Identify which cell holds the provided text, then report its [X, Y] central coordinate. 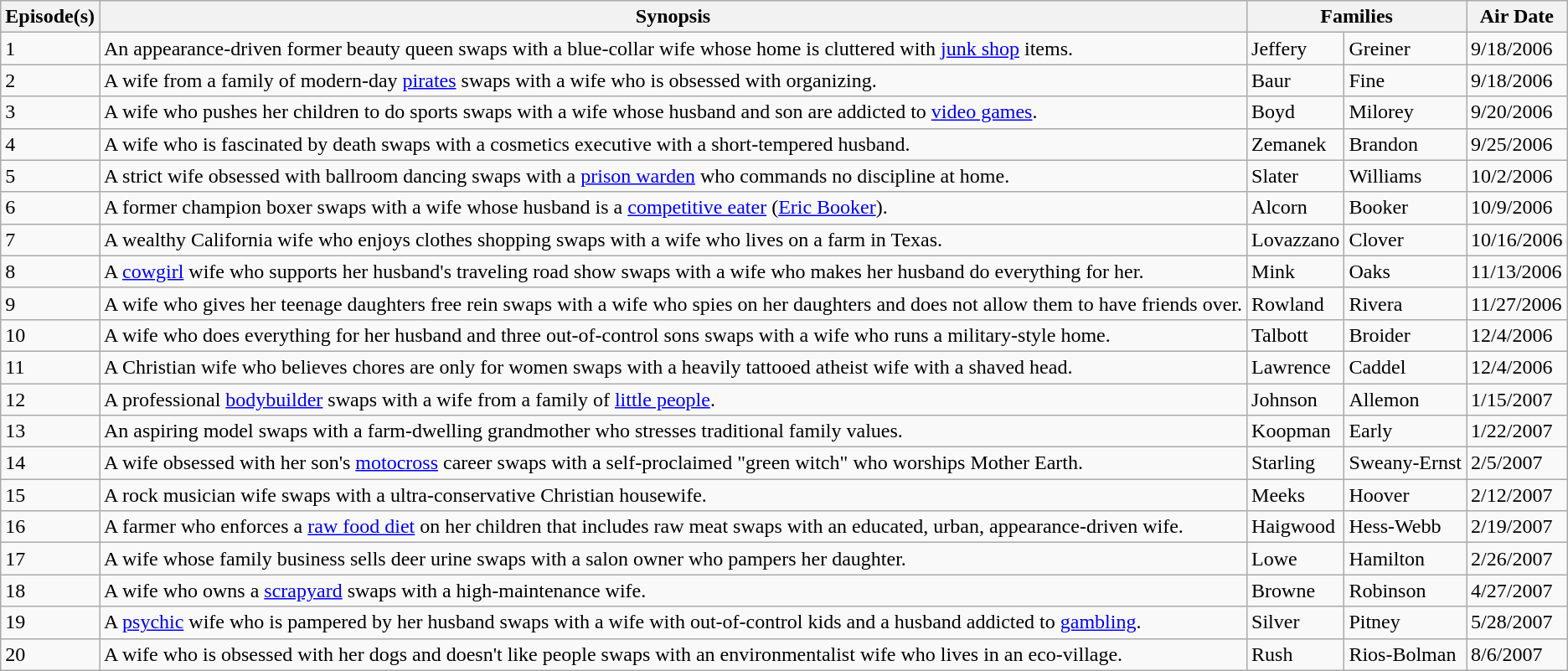
Talbott [1296, 335]
Greiner [1406, 49]
Hamilton [1406, 559]
11 [50, 367]
4 [50, 144]
8/6/2007 [1517, 654]
An appearance-driven former beauty queen swaps with a blue-collar wife whose home is cluttered with junk shop items. [673, 49]
Fine [1406, 80]
Mink [1296, 271]
Alcorn [1296, 208]
13 [50, 431]
Milorey [1406, 112]
Rios-Bolman [1406, 654]
19 [50, 622]
A wife whose family business sells deer urine swaps with a salon owner who pampers her daughter. [673, 559]
A professional bodybuilder swaps with a wife from a family of little people. [673, 400]
A wife who does everything for her husband and three out-of-control sons swaps with a wife who runs a military-style home. [673, 335]
A psychic wife who is pampered by her husband swaps with a wife with out-of-control kids and a husband addicted to gambling. [673, 622]
Hess-Webb [1406, 527]
Rivera [1406, 303]
A Christian wife who believes chores are only for women swaps with a heavily tattooed atheist wife with a shaved head. [673, 367]
2 [50, 80]
16 [50, 527]
6 [50, 208]
20 [50, 654]
A wife who gives her teenage daughters free rein swaps with a wife who spies on her daughters and does not allow them to have friends over. [673, 303]
5/28/2007 [1517, 622]
A rock musician wife swaps with a ultra-conservative Christian housewife. [673, 495]
3 [50, 112]
Browne [1296, 591]
Meeks [1296, 495]
4/27/2007 [1517, 591]
11/27/2006 [1517, 303]
12 [50, 400]
Families [1357, 17]
Synopsis [673, 17]
Allemon [1406, 400]
Early [1406, 431]
Pitney [1406, 622]
9 [50, 303]
Zemanek [1296, 144]
2/19/2007 [1517, 527]
Koopman [1296, 431]
Rush [1296, 654]
A wife who is obsessed with her dogs and doesn't like people swaps with an environmentalist wife who lives in an eco-village. [673, 654]
10/2/2006 [1517, 176]
Rowland [1296, 303]
1/15/2007 [1517, 400]
Baur [1296, 80]
Lowe [1296, 559]
10 [50, 335]
Slater [1296, 176]
Robinson [1406, 591]
Caddel [1406, 367]
A strict wife obsessed with ballroom dancing swaps with a prison warden who commands no discipline at home. [673, 176]
14 [50, 463]
Haigwood [1296, 527]
2/26/2007 [1517, 559]
Starling [1296, 463]
5 [50, 176]
A wealthy California wife who enjoys clothes shopping swaps with a wife who lives on a farm in Texas. [673, 240]
8 [50, 271]
Booker [1406, 208]
15 [50, 495]
7 [50, 240]
Boyd [1296, 112]
Johnson [1296, 400]
Air Date [1517, 17]
Brandon [1406, 144]
1 [50, 49]
A farmer who enforces a raw food diet on her children that includes raw meat swaps with an educated, urban, appearance-driven wife. [673, 527]
Oaks [1406, 271]
Broider [1406, 335]
9/20/2006 [1517, 112]
A wife who pushes her children to do sports swaps with a wife whose husband and son are addicted to video games. [673, 112]
Jeffery [1296, 49]
10/9/2006 [1517, 208]
2/12/2007 [1517, 495]
Williams [1406, 176]
Silver [1296, 622]
2/5/2007 [1517, 463]
A former champion boxer swaps with a wife whose husband is a competitive eater (Eric Booker). [673, 208]
Clover [1406, 240]
Lawrence [1296, 367]
17 [50, 559]
A wife who owns a scrapyard swaps with a high-maintenance wife. [673, 591]
Hoover [1406, 495]
Episode(s) [50, 17]
An aspiring model swaps with a farm-dwelling grandmother who stresses traditional family values. [673, 431]
A wife from a family of modern-day pirates swaps with a wife who is obsessed with organizing. [673, 80]
9/25/2006 [1517, 144]
Sweany-Ernst [1406, 463]
11/13/2006 [1517, 271]
A cowgirl wife who supports her husband's traveling road show swaps with a wife who makes her husband do everything for her. [673, 271]
10/16/2006 [1517, 240]
18 [50, 591]
Lovazzano [1296, 240]
A wife who is fascinated by death swaps with a cosmetics executive with a short-tempered husband. [673, 144]
A wife obsessed with her son's motocross career swaps with a self-proclaimed "green witch" who worships Mother Earth. [673, 463]
1/22/2007 [1517, 431]
